From the cell containing the given text, extract its center point as (x, y) coordinate. 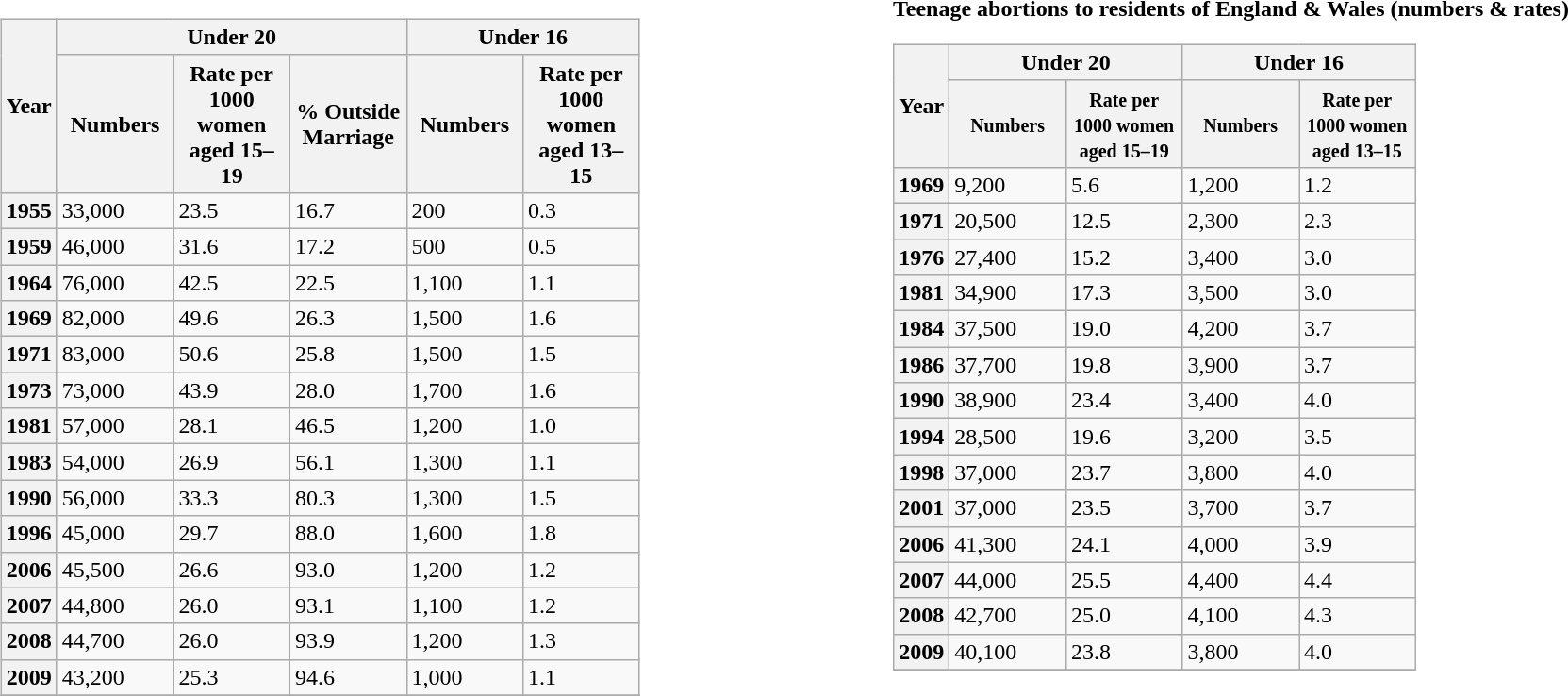
43,200 (115, 677)
37,500 (1008, 329)
26.6 (232, 570)
500 (465, 246)
93.0 (348, 570)
93.9 (348, 641)
0.5 (582, 246)
25.3 (232, 677)
4.3 (1358, 616)
5.6 (1124, 185)
73,000 (115, 390)
44,000 (1008, 580)
4,400 (1241, 580)
15.2 (1124, 257)
54,000 (115, 462)
9,200 (1008, 185)
1973 (28, 390)
1,000 (465, 677)
1983 (28, 462)
3,700 (1241, 508)
4,100 (1241, 616)
1.8 (582, 534)
44,700 (115, 641)
33.3 (232, 498)
56.1 (348, 462)
46,000 (115, 246)
41,300 (1008, 544)
29.7 (232, 534)
28,500 (1008, 437)
1986 (922, 365)
24.1 (1124, 544)
19.0 (1124, 329)
20,500 (1008, 221)
1,600 (465, 534)
1955 (28, 210)
4.4 (1358, 580)
1984 (922, 329)
83,000 (115, 355)
26.3 (348, 319)
42.5 (232, 282)
56,000 (115, 498)
28.0 (348, 390)
88.0 (348, 534)
26.9 (232, 462)
1,700 (465, 390)
27,400 (1008, 257)
2001 (922, 508)
0.3 (582, 210)
23.4 (1124, 401)
38,900 (1008, 401)
33,000 (115, 210)
1996 (28, 534)
1959 (28, 246)
31.6 (232, 246)
34,900 (1008, 293)
17.2 (348, 246)
46.5 (348, 426)
3,200 (1241, 437)
16.7 (348, 210)
1.3 (582, 641)
12.5 (1124, 221)
1994 (922, 437)
57,000 (115, 426)
28.1 (232, 426)
3,900 (1241, 365)
1964 (28, 282)
3.9 (1358, 544)
3,500 (1241, 293)
19.6 (1124, 437)
25.5 (1124, 580)
23.7 (1124, 472)
23.8 (1124, 652)
80.3 (348, 498)
1998 (922, 472)
17.3 (1124, 293)
43.9 (232, 390)
49.6 (232, 319)
45,000 (115, 534)
40,100 (1008, 652)
42,700 (1008, 616)
50.6 (232, 355)
45,500 (115, 570)
200 (465, 210)
76,000 (115, 282)
25.0 (1124, 616)
94.6 (348, 677)
% Outside Marriage (348, 124)
4,000 (1241, 544)
37,700 (1008, 365)
93.1 (348, 605)
22.5 (348, 282)
1.0 (582, 426)
19.8 (1124, 365)
2,300 (1241, 221)
82,000 (115, 319)
25.8 (348, 355)
3.5 (1358, 437)
1976 (922, 257)
4,200 (1241, 329)
2.3 (1358, 221)
44,800 (115, 605)
